Pinpoint the cell where the given text exists, returning its [x, y] midpoint coordinate. 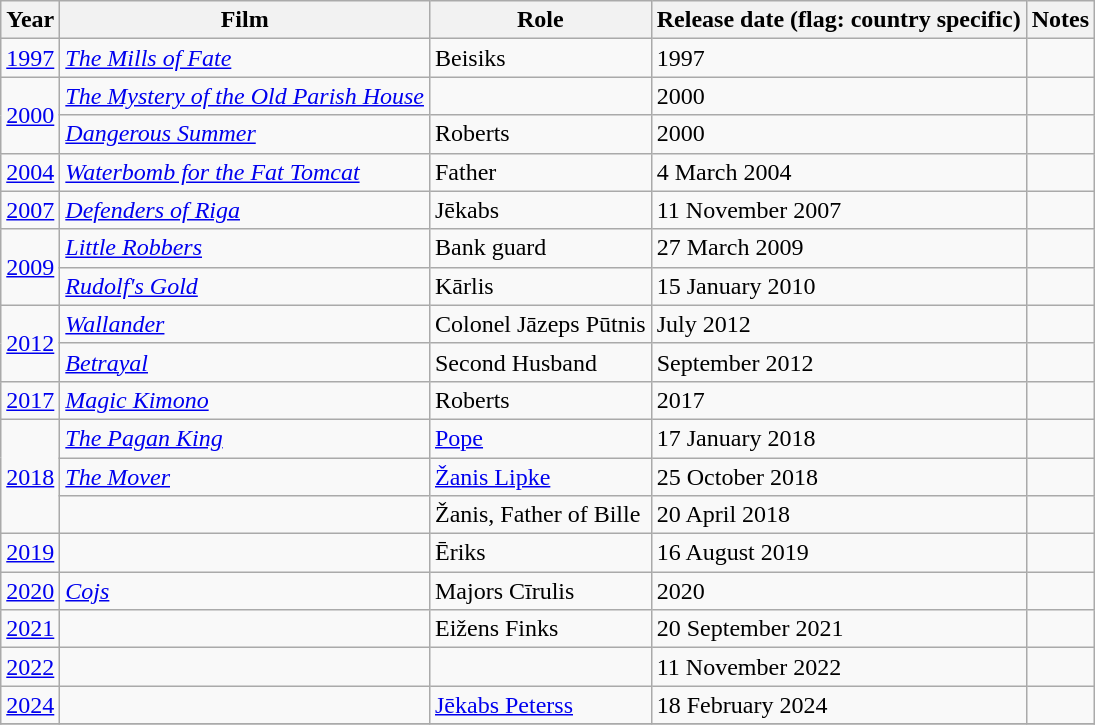
15 January 2010 [838, 286]
Wallander [245, 324]
September 2012 [838, 362]
July 2012 [838, 324]
Eižens Finks [540, 629]
Year [30, 20]
Žanis, Father of Bille [540, 515]
Kārlis [540, 286]
20 September 2021 [838, 629]
The Mystery of the Old Parish House [245, 96]
Žanis Lipke [540, 477]
The Mover [245, 477]
2004 [30, 172]
Cojs [245, 591]
2022 [30, 667]
2021 [30, 629]
Majors Cīrulis [540, 591]
Role [540, 20]
The Mills of Fate [245, 58]
Beisiks [540, 58]
2012 [30, 343]
4 March 2004 [838, 172]
2009 [30, 267]
17 January 2018 [838, 438]
Betrayal [245, 362]
11 November 2007 [838, 210]
2024 [30, 705]
18 February 2024 [838, 705]
Magic Kimono [245, 400]
Rudolf's Gold [245, 286]
Release date (flag: country specific) [838, 20]
Ēriks [540, 553]
Jēkabs [540, 210]
Little Robbers [245, 248]
Pope [540, 438]
Bank guard [540, 248]
Notes [1060, 20]
Defenders of Riga [245, 210]
11 November 2022 [838, 667]
27 March 2009 [838, 248]
20 April 2018 [838, 515]
2007 [30, 210]
Film [245, 20]
Father [540, 172]
The Pagan King [245, 438]
Dangerous Summer [245, 134]
16 August 2019 [838, 553]
2019 [30, 553]
Waterbomb for the Fat Tomcat [245, 172]
2018 [30, 476]
Colonel Jāzeps Pūtnis [540, 324]
25 October 2018 [838, 477]
Jēkabs Peterss [540, 705]
Second Husband [540, 362]
